Determine the (X, Y) coordinate at the center of the cell enclosing the given text.  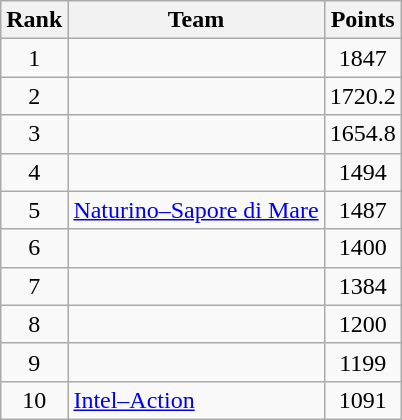
Naturino–Sapore di Mare (196, 210)
1199 (362, 362)
1847 (362, 58)
1200 (362, 324)
6 (34, 248)
1494 (362, 172)
10 (34, 400)
Rank (34, 20)
Team (196, 20)
1384 (362, 286)
Points (362, 20)
5 (34, 210)
1720.2 (362, 96)
4 (34, 172)
2 (34, 96)
3 (34, 134)
1487 (362, 210)
Intel–Action (196, 400)
9 (34, 362)
1654.8 (362, 134)
1 (34, 58)
8 (34, 324)
7 (34, 286)
1091 (362, 400)
1400 (362, 248)
